Find where the given text appears and provide that cell's center as [x, y] coordinate. 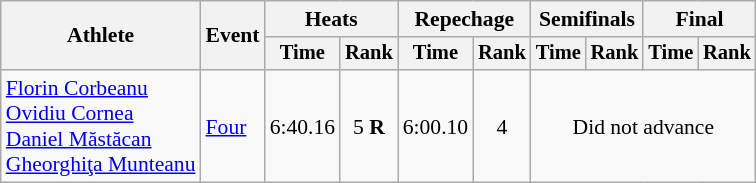
Four [233, 126]
Florin CorbeanuOvidiu CorneaDaniel MăstăcanGheorghiţa Munteanu [101, 126]
Event [233, 36]
Did not advance [644, 126]
5 R [369, 126]
Semifinals [587, 19]
Final [699, 19]
Athlete [101, 36]
6:00.10 [436, 126]
Heats [332, 19]
Repechage [464, 19]
6:40.16 [302, 126]
4 [502, 126]
